Find where the given text appears and provide that cell's center as [x, y] coordinate. 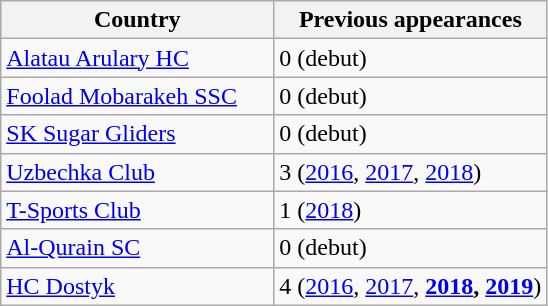
Alatau Arulary HC [138, 58]
Previous appearances [410, 20]
1 (2018) [410, 210]
4 (2016, 2017, 2018, 2019) [410, 286]
T-Sports Club [138, 210]
Uzbechka Club [138, 172]
3 (2016, 2017, 2018) [410, 172]
Foolad Mobarakeh SSC [138, 96]
Al-Qurain SC [138, 248]
Country [138, 20]
SK Sugar Gliders [138, 134]
HC Dostyk [138, 286]
